Detect which cell encompasses the target text, then output its (x, y) center coordinate. 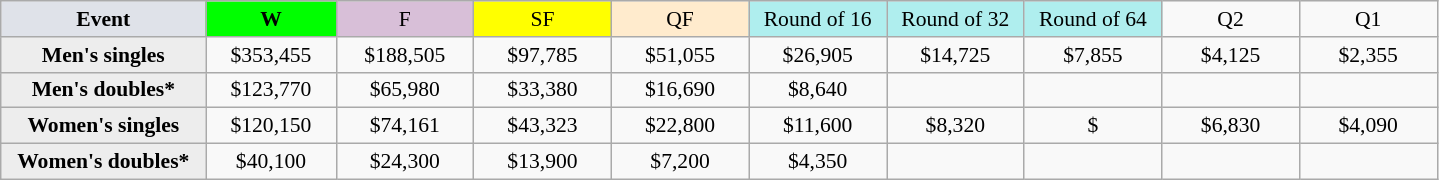
$97,785 (543, 55)
$7,855 (1093, 55)
$14,725 (955, 55)
$4,125 (1231, 55)
$188,505 (405, 55)
QF (680, 19)
Round of 32 (955, 19)
$120,150 (271, 126)
Men's doubles* (104, 90)
$8,640 (818, 90)
$40,100 (271, 162)
$6,830 (1231, 126)
Women's singles (104, 126)
Q1 (1368, 19)
$7,200 (680, 162)
SF (543, 19)
$353,455 (271, 55)
$24,300 (405, 162)
Event (104, 19)
$123,770 (271, 90)
$2,355 (1368, 55)
$11,600 (818, 126)
$33,380 (543, 90)
$8,320 (955, 126)
Round of 16 (818, 19)
$26,905 (818, 55)
$13,900 (543, 162)
W (271, 19)
$74,161 (405, 126)
$43,323 (543, 126)
$51,055 (680, 55)
Round of 64 (1093, 19)
$16,690 (680, 90)
$65,980 (405, 90)
Q2 (1231, 19)
$ (1093, 126)
$4,090 (1368, 126)
$22,800 (680, 126)
Women's doubles* (104, 162)
$4,350 (818, 162)
Men's singles (104, 55)
F (405, 19)
